Return the (x, y) coordinate for the center point of the cell that contains the specified text.  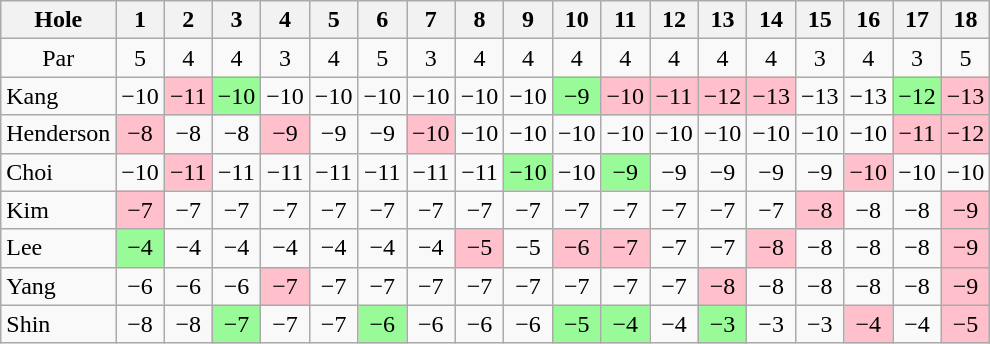
17 (918, 20)
13 (722, 20)
14 (772, 20)
9 (528, 20)
2 (188, 20)
10 (576, 20)
6 (382, 20)
12 (674, 20)
Yang (58, 286)
16 (868, 20)
Lee (58, 248)
Choi (58, 172)
Henderson (58, 134)
Kim (58, 210)
1 (140, 20)
18 (966, 20)
11 (626, 20)
Hole (58, 20)
Kang (58, 96)
Shin (58, 324)
Par (58, 58)
15 (820, 20)
7 (432, 20)
8 (480, 20)
